Return the [x, y] coordinate for the center point of the cell that contains the specified text.  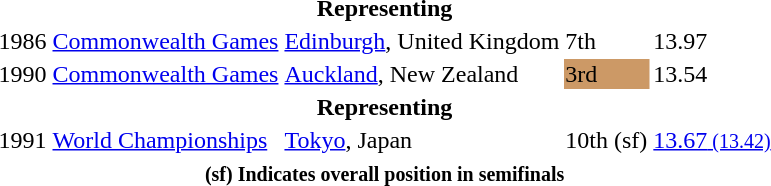
10th (sf) [606, 140]
Tokyo, Japan [422, 140]
Edinburgh, United Kingdom [422, 41]
World Championships [166, 140]
3rd [606, 74]
Auckland, New Zealand [422, 74]
7th [606, 41]
